Find where the given text appears and provide that cell's center as [x, y] coordinate. 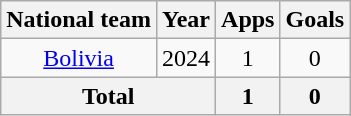
Year [186, 20]
Total [108, 96]
National team [79, 20]
Bolivia [79, 58]
2024 [186, 58]
Goals [315, 20]
Apps [248, 20]
